For the text-containing cell, return its midpoint in (X, Y) coordinate format. 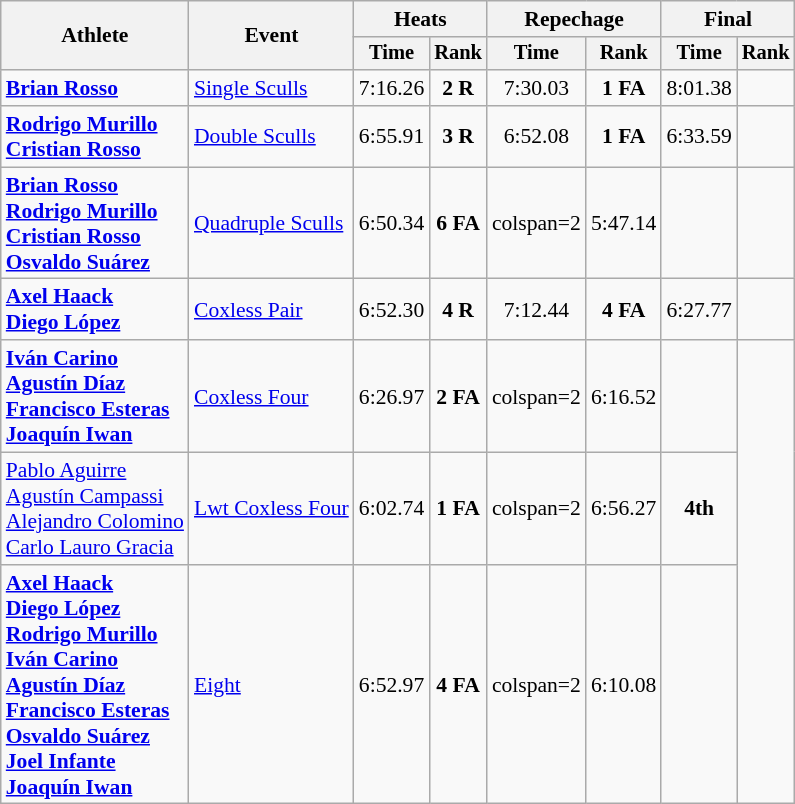
6:56.27 (624, 509)
6:33.59 (698, 136)
Heats (420, 19)
Coxless Pair (272, 310)
4th (698, 509)
7:12.44 (536, 310)
7:30.03 (536, 88)
6 FA (458, 223)
6:27.77 (698, 310)
Lwt Coxless Four (272, 509)
Iván CarinoAgustín DíazFrancisco EsterasJoaquín Iwan (95, 396)
6:02.74 (392, 509)
6:16.52 (624, 396)
Athlete (95, 36)
6:55.91 (392, 136)
4 R (458, 310)
6:52.08 (536, 136)
Double Sculls (272, 136)
8:01.38 (698, 88)
4 FA (624, 310)
Coxless Four (272, 396)
Quadruple Sculls (272, 223)
6:50.34 (392, 223)
Event (272, 36)
Rodrigo MurilloCristian Rosso (95, 136)
Final (728, 19)
6:26.97 (392, 396)
Repechage (574, 19)
2 FA (458, 396)
Axel HaackDiego López (95, 310)
3 R (458, 136)
7:16.26 (392, 88)
Brian RossoRodrigo MurilloCristian RossoOsvaldo Suárez (95, 223)
6:52.30 (392, 310)
5:47.14 (624, 223)
Brian Rosso (95, 88)
2 R (458, 88)
Pablo AguirreAgustín CampassiAlejandro ColominoCarlo Lauro Gracia (95, 509)
Single Sculls (272, 88)
